Return (X, Y) of the center of cell containing provided text 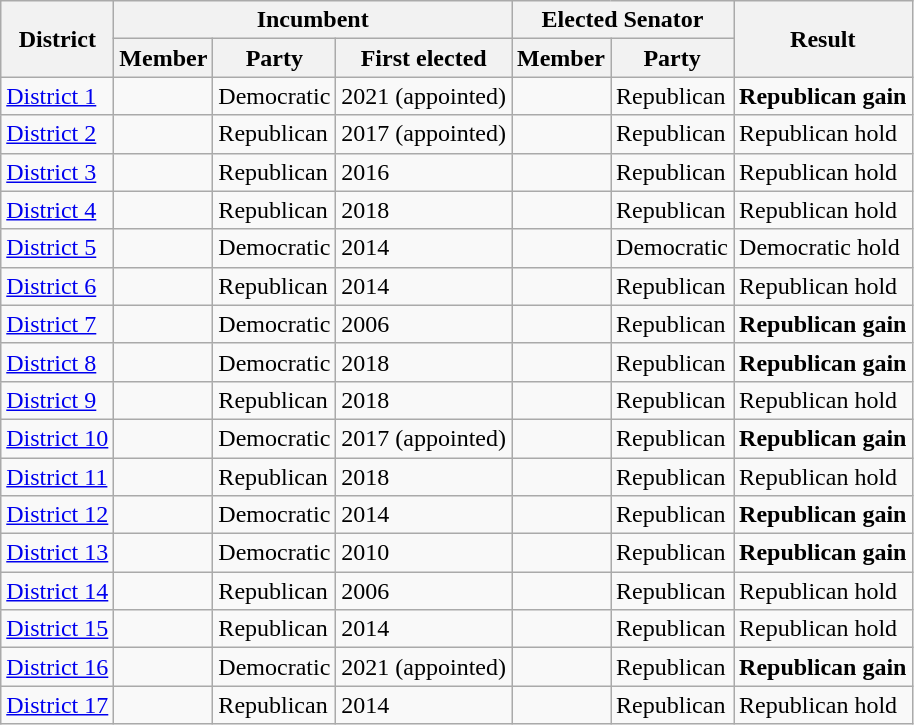
Result (823, 39)
District 13 (58, 553)
2016 (424, 172)
Incumbent (313, 20)
District 16 (58, 667)
District 10 (58, 438)
District 3 (58, 172)
District 5 (58, 248)
Democratic hold (823, 248)
District 2 (58, 134)
District 9 (58, 400)
2010 (424, 553)
District 11 (58, 477)
District 6 (58, 286)
District 15 (58, 629)
District (58, 39)
District 17 (58, 705)
District 8 (58, 362)
District 14 (58, 591)
Elected Senator (623, 20)
District 1 (58, 96)
District 12 (58, 515)
District 7 (58, 324)
District 4 (58, 210)
First elected (424, 58)
